Search for the cell housing the specified text and yield its [X, Y] center coordinate. 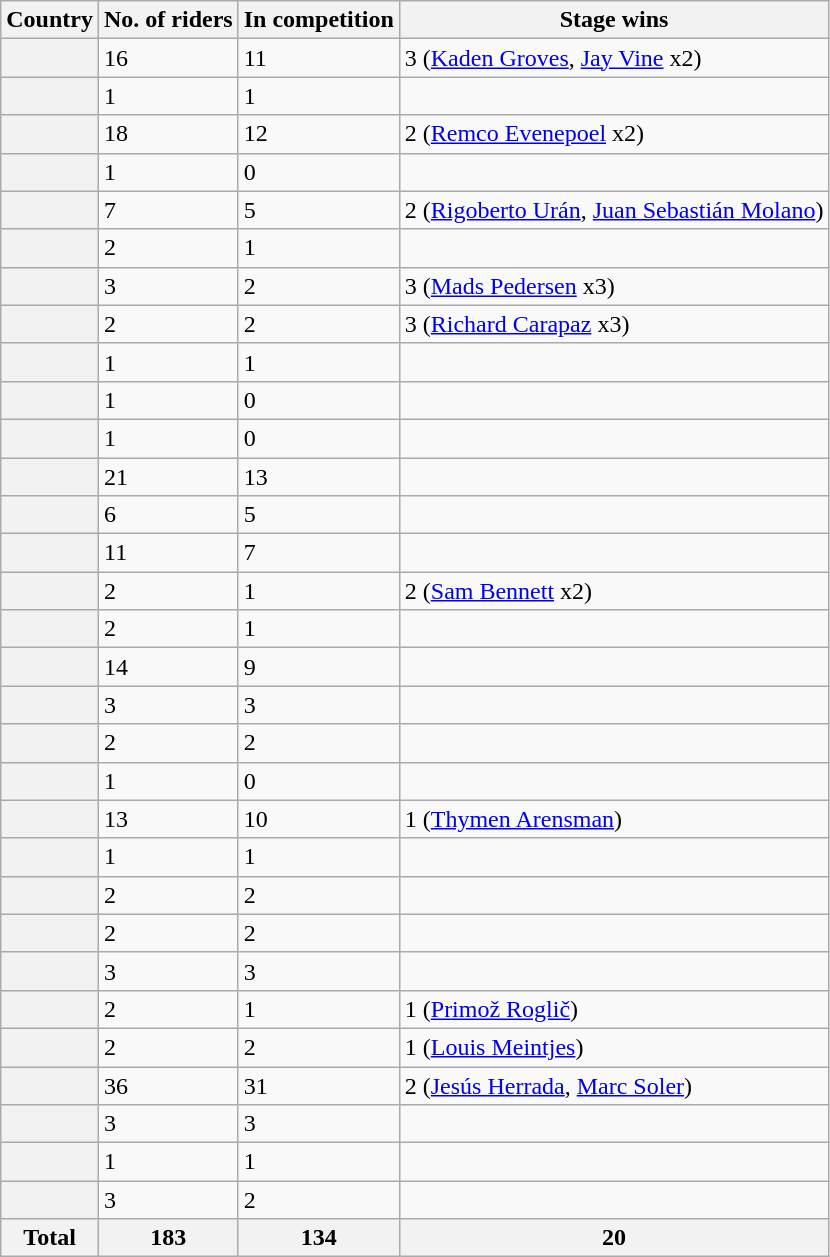
Country [50, 20]
6 [168, 515]
Stage wins [614, 20]
2 (Jesús Herrada, Marc Soler) [614, 1085]
1 (Louis Meintjes) [614, 1047]
9 [318, 667]
18 [168, 134]
134 [318, 1238]
No. of riders [168, 20]
2 (Sam Bennett x2) [614, 591]
3 (Mads Pedersen x3) [614, 286]
14 [168, 667]
In competition [318, 20]
12 [318, 134]
2 (Rigoberto Urán, Juan Sebastián Molano) [614, 210]
36 [168, 1085]
3 (Kaden Groves, Jay Vine x2) [614, 58]
2 (Remco Evenepoel x2) [614, 134]
1 (Thymen Arensman) [614, 819]
16 [168, 58]
20 [614, 1238]
10 [318, 819]
1 (Primož Roglič) [614, 1009]
31 [318, 1085]
Total [50, 1238]
21 [168, 477]
3 (Richard Carapaz x3) [614, 324]
183 [168, 1238]
